Return (x, y) of the center of cell containing provided text 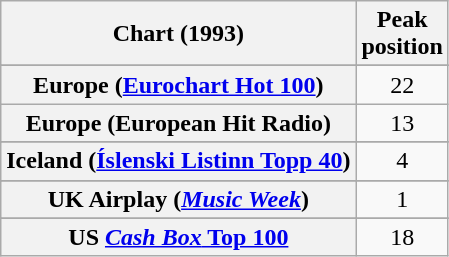
UK Airplay (Music Week) (178, 199)
US Cash Box Top 100 (178, 237)
4 (402, 161)
Peakposition (402, 34)
13 (402, 123)
1 (402, 199)
Chart (1993) (178, 34)
Iceland (Íslenski Listinn Topp 40) (178, 161)
Europe (Eurochart Hot 100) (178, 85)
22 (402, 85)
18 (402, 237)
Europe (European Hit Radio) (178, 123)
